Provide the [x, y] coordinate of the cell's center where the given text is located.  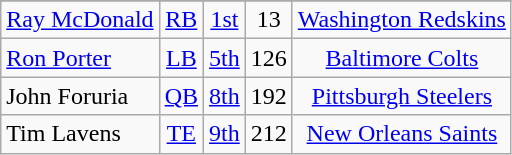
8th [225, 96]
TE [181, 134]
RB [181, 20]
9th [225, 134]
Baltimore Colts [402, 58]
New Orleans Saints [402, 134]
5th [225, 58]
1st [225, 20]
192 [268, 96]
212 [268, 134]
Washington Redskins [402, 20]
13 [268, 20]
Pittsburgh Steelers [402, 96]
Ray McDonald [80, 20]
John Foruria [80, 96]
LB [181, 58]
126 [268, 58]
Ron Porter [80, 58]
Tim Lavens [80, 134]
QB [181, 96]
